Detect which cell encompasses the target text, then output its [x, y] center coordinate. 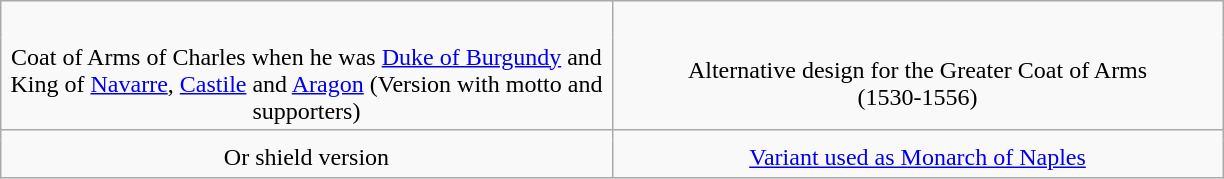
Or shield version [306, 158]
Variant used as Monarch of Naples [918, 158]
Alternative design for the Greater Coat of Arms (1530-1556) [918, 84]
Coat of Arms of Charles when he was Duke of Burgundy and King of Navarre, Castile and Aragon (Version with motto and supporters) [306, 84]
